For the text-containing cell, return its midpoint in [X, Y] coordinate format. 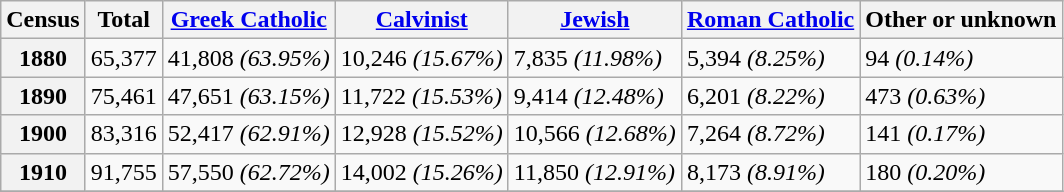
1900 [43, 134]
7,264 (8.72%) [770, 134]
8,173 (8.91%) [770, 172]
180 (0.20%) [961, 172]
Other or unknown [961, 20]
5,394 (8.25%) [770, 58]
Greek Catholic [248, 20]
1890 [43, 96]
11,722 (15.53%) [422, 96]
Jewish [594, 20]
7,835 (11.98%) [594, 58]
65,377 [124, 58]
141 (0.17%) [961, 134]
52,417 (62.91%) [248, 134]
Calvinist [422, 20]
473 (0.63%) [961, 96]
41,808 (63.95%) [248, 58]
Roman Catholic [770, 20]
9,414 (12.48%) [594, 96]
1880 [43, 58]
11,850 (12.91%) [594, 172]
12,928 (15.52%) [422, 134]
6,201 (8.22%) [770, 96]
Census [43, 20]
75,461 [124, 96]
47,651 (63.15%) [248, 96]
94 (0.14%) [961, 58]
14,002 (15.26%) [422, 172]
10,246 (15.67%) [422, 58]
1910 [43, 172]
Total [124, 20]
83,316 [124, 134]
10,566 (12.68%) [594, 134]
91,755 [124, 172]
57,550 (62.72%) [248, 172]
